Detect which cell encompasses the target text, then output its (x, y) center coordinate. 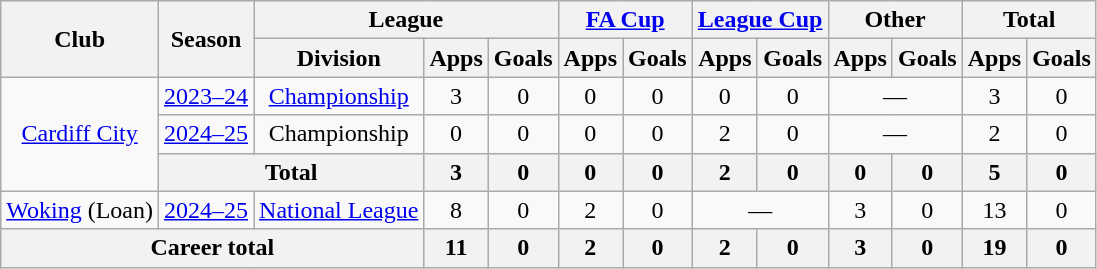
19 (994, 248)
League (406, 20)
11 (456, 248)
8 (456, 210)
5 (994, 172)
Cardiff City (80, 134)
League Cup (760, 20)
Woking (Loan) (80, 210)
13 (994, 210)
2023–24 (206, 96)
Season (206, 39)
FA Cup (625, 20)
Club (80, 39)
Career total (212, 248)
Division (339, 58)
National League (339, 210)
Other (895, 20)
